Provide the (x, y) coordinate of the cell's center where the given text is located.  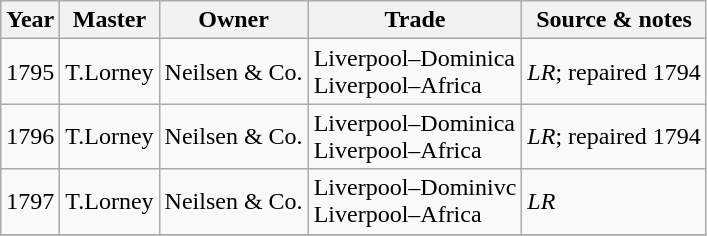
1795 (30, 72)
Owner (234, 20)
Year (30, 20)
LR (614, 202)
1797 (30, 202)
Liverpool–DominivcLiverpool–Africa (415, 202)
Trade (415, 20)
Master (110, 20)
1796 (30, 136)
Source & notes (614, 20)
